For the text-containing cell, return its midpoint in (x, y) coordinate format. 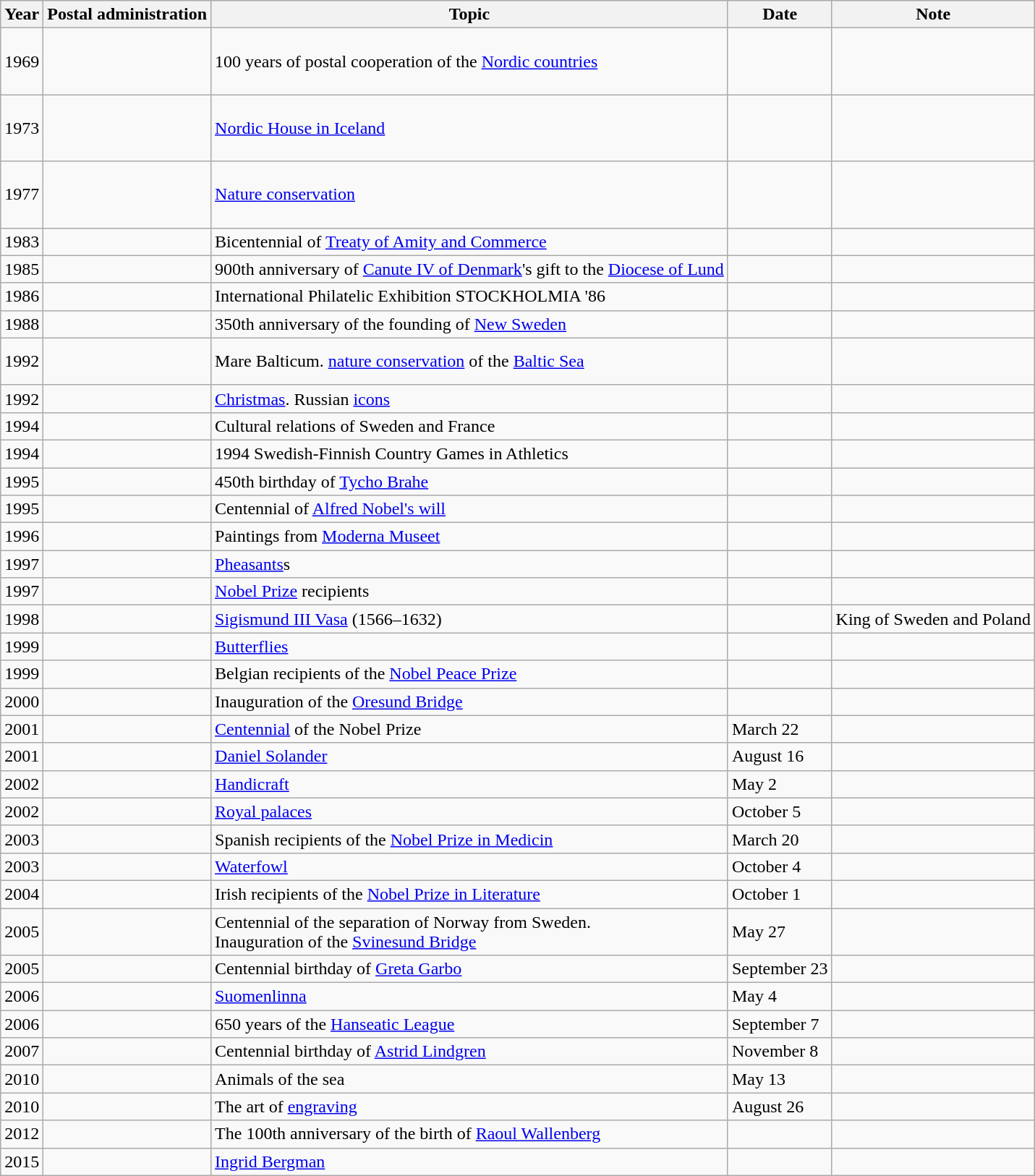
2007 (22, 1052)
Nobel Prize recipients (470, 592)
May 27 (780, 932)
Animals of the sea (470, 1079)
Daniel Solander (470, 757)
Nature conservation (470, 195)
November 8 (780, 1052)
Pheasantss (470, 564)
Suomenlinna (470, 997)
The art of engraving (470, 1107)
1983 (22, 242)
Inauguration of the Oresund Bridge (470, 702)
Centennial of the Nobel Prize (470, 729)
Postal administration (127, 14)
Year (22, 14)
Irish recipients of the Nobel Prize in Literature (470, 894)
Centennial of the separation of Norway from Sweden. Inauguration of the Svinesund Bridge (470, 932)
650 years of the Hanseatic League (470, 1024)
Centennial of Alfred Nobel's will (470, 509)
Royal palaces (470, 811)
Note (933, 14)
Belgian recipients of the Nobel Peace Prize (470, 674)
March 22 (780, 729)
2004 (22, 894)
August 16 (780, 757)
October 4 (780, 866)
King of Sweden and Poland (933, 619)
October 1 (780, 894)
Date (780, 14)
Handicraft (470, 784)
1988 (22, 324)
1969 (22, 61)
October 5 (780, 811)
1977 (22, 195)
Centennial birthday of Astrid Lindgren (470, 1052)
September 23 (780, 969)
Sigismund III Vasa (1566–1632) (470, 619)
2015 (22, 1162)
Christmas. Russian icons (470, 399)
1985 (22, 269)
1998 (22, 619)
The 100th anniversary of the birth of Raoul Wallenberg (470, 1134)
Spanish recipients of the Nobel Prize in Medicin (470, 839)
450th birthday of Tycho Brahe (470, 481)
Nordic House in Iceland (470, 128)
900th anniversary of Canute IV of Denmark's gift to the Diocese of Lund (470, 269)
1994 Swedish-Finnish Country Games in Athletics (470, 453)
2000 (22, 702)
Bicentennial of Treaty of Amity and Commerce (470, 242)
May 4 (780, 997)
May 13 (780, 1079)
Paintings from Moderna Museet (470, 537)
September 7 (780, 1024)
May 2 (780, 784)
Butterflies (470, 647)
August 26 (780, 1107)
Waterfowl (470, 866)
Ingrid Bergman (470, 1162)
1986 (22, 297)
1973 (22, 128)
1996 (22, 537)
Cultural relations of Sweden and France (470, 426)
Mare Balticum. nature conservation of the Baltic Sea (470, 362)
March 20 (780, 839)
International Philatelic Exhibition STOCKHOLMIA '86 (470, 297)
Topic (470, 14)
Centennial birthday of Greta Garbo (470, 969)
2012 (22, 1134)
100 years of postal cooperation of the Nordic countries (470, 61)
350th anniversary of the founding of New Sweden (470, 324)
